Identify which cell holds the provided text, then report its [x, y] central coordinate. 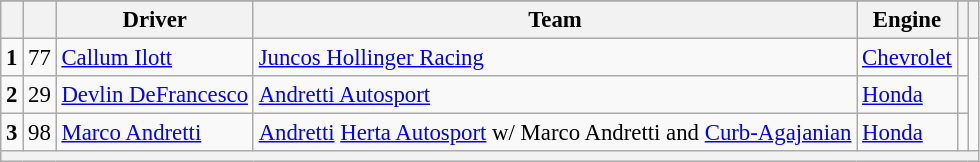
3 [12, 133]
Marco Andretti [154, 133]
Callum Ilott [154, 58]
98 [40, 133]
Chevrolet [907, 58]
Juncos Hollinger Racing [554, 58]
2 [12, 95]
Andretti Herta Autosport w/ Marco Andretti and Curb-Agajanian [554, 133]
Devlin DeFrancesco [154, 95]
Engine [907, 20]
Andretti Autosport [554, 95]
Driver [154, 20]
77 [40, 58]
Team [554, 20]
1 [12, 58]
29 [40, 95]
